Locate the cell with the specified text and output its [x, y] center coordinate. 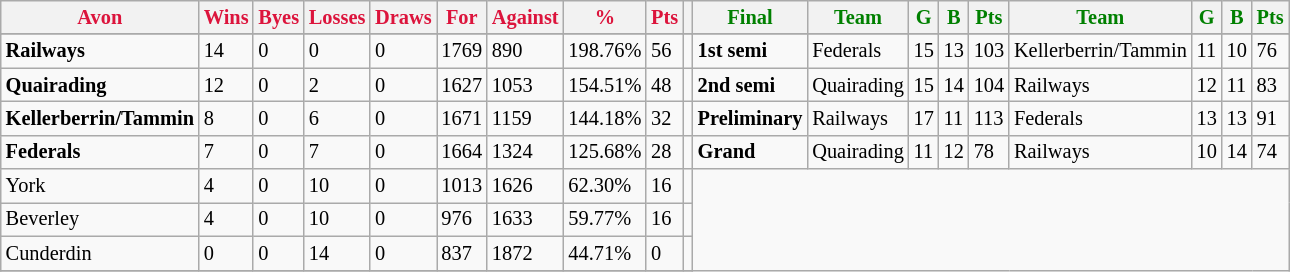
Preliminary [750, 118]
Wins [226, 17]
Final [750, 17]
1769 [462, 51]
6 [337, 118]
44.71% [604, 253]
78 [989, 152]
198.76% [604, 51]
104 [989, 85]
Losses [337, 17]
1053 [526, 85]
2 [337, 85]
1324 [526, 152]
103 [989, 51]
1013 [462, 186]
74 [1270, 152]
837 [462, 253]
Beverley [100, 219]
Draws [403, 17]
59.77% [604, 219]
Avon [100, 17]
56 [664, 51]
1st semi [750, 51]
48 [664, 85]
8 [226, 118]
28 [664, 152]
1671 [462, 118]
1664 [462, 152]
32 [664, 118]
York [100, 186]
91 [1270, 118]
For [462, 17]
1627 [462, 85]
62.30% [604, 186]
1626 [526, 186]
Against [526, 17]
2nd semi [750, 85]
Grand [750, 152]
17 [924, 118]
Cunderdin [100, 253]
1633 [526, 219]
125.68% [604, 152]
76 [1270, 51]
% [604, 17]
154.51% [604, 85]
Byes [278, 17]
1159 [526, 118]
113 [989, 118]
83 [1270, 85]
144.18% [604, 118]
1872 [526, 253]
890 [526, 51]
976 [462, 219]
